Find where the given text appears and provide that cell's center as (X, Y) coordinate. 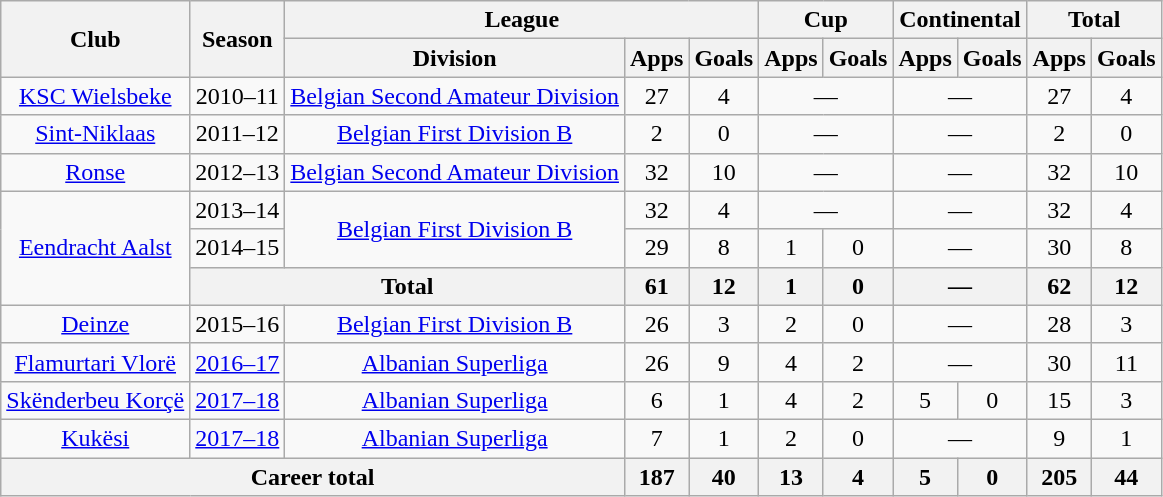
40 (724, 477)
Ronse (96, 172)
Flamurtari Vlorë (96, 362)
Club (96, 39)
6 (656, 400)
Kukësi (96, 438)
Deinze (96, 324)
7 (656, 438)
205 (1059, 477)
League (522, 20)
Career total (313, 477)
2012–13 (238, 172)
Eendracht Aalst (96, 248)
44 (1126, 477)
62 (1059, 286)
28 (1059, 324)
Season (238, 39)
61 (656, 286)
Sint-Niklaas (96, 134)
2011–12 (238, 134)
Continental (960, 20)
2010–11 (238, 96)
187 (656, 477)
Cup (826, 20)
2014–15 (238, 248)
2016–17 (238, 362)
11 (1126, 362)
KSC Wielsbeke (96, 96)
29 (656, 248)
2013–14 (238, 210)
2015–16 (238, 324)
13 (791, 477)
Division (455, 58)
Skënderbeu Korçë (96, 400)
15 (1059, 400)
